Output the [X, Y] coordinate of the center of the cell containing the given text.  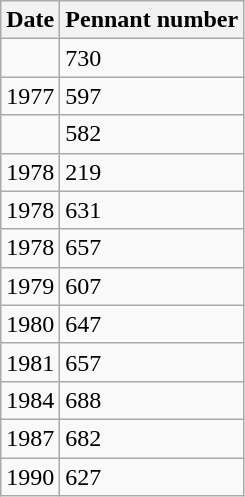
1987 [30, 438]
631 [152, 210]
688 [152, 400]
730 [152, 58]
1984 [30, 400]
682 [152, 438]
1980 [30, 324]
Date [30, 20]
1979 [30, 286]
597 [152, 96]
1977 [30, 96]
1981 [30, 362]
1990 [30, 477]
627 [152, 477]
Pennant number [152, 20]
582 [152, 134]
647 [152, 324]
219 [152, 172]
607 [152, 286]
